Provide the [X, Y] coordinate of the cell's center where the given text is located.  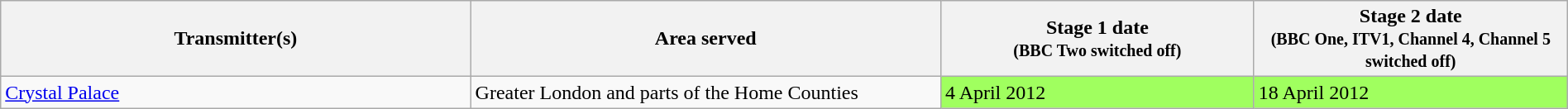
Transmitter(s) [236, 39]
Greater London and parts of the Home Counties [705, 92]
Stage 1 date (BBC Two switched off) [1097, 39]
Stage 2 date (BBC One, ITV1, Channel 4, Channel 5 switched off) [1411, 39]
18 April 2012 [1411, 92]
Crystal Palace [236, 92]
4 April 2012 [1097, 92]
Area served [705, 39]
